Pinpoint the cell where the given text exists, returning its [X, Y] midpoint coordinate. 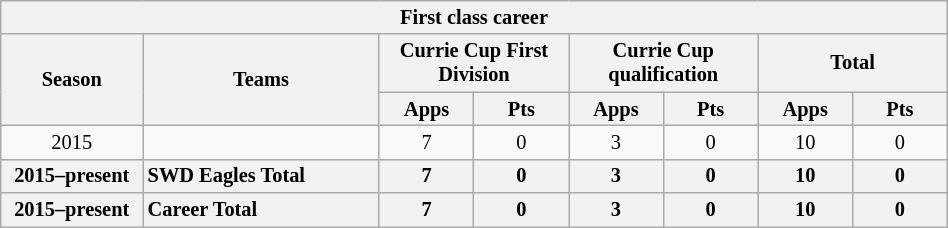
Currie Cup First Division [474, 63]
Total [852, 63]
Season [72, 80]
2015 [72, 142]
Currie Cup qualification [664, 63]
Teams [262, 80]
First class career [474, 17]
Career Total [262, 210]
SWD Eagles Total [262, 176]
